From the cell containing the given text, extract its center point as (X, Y) coordinate. 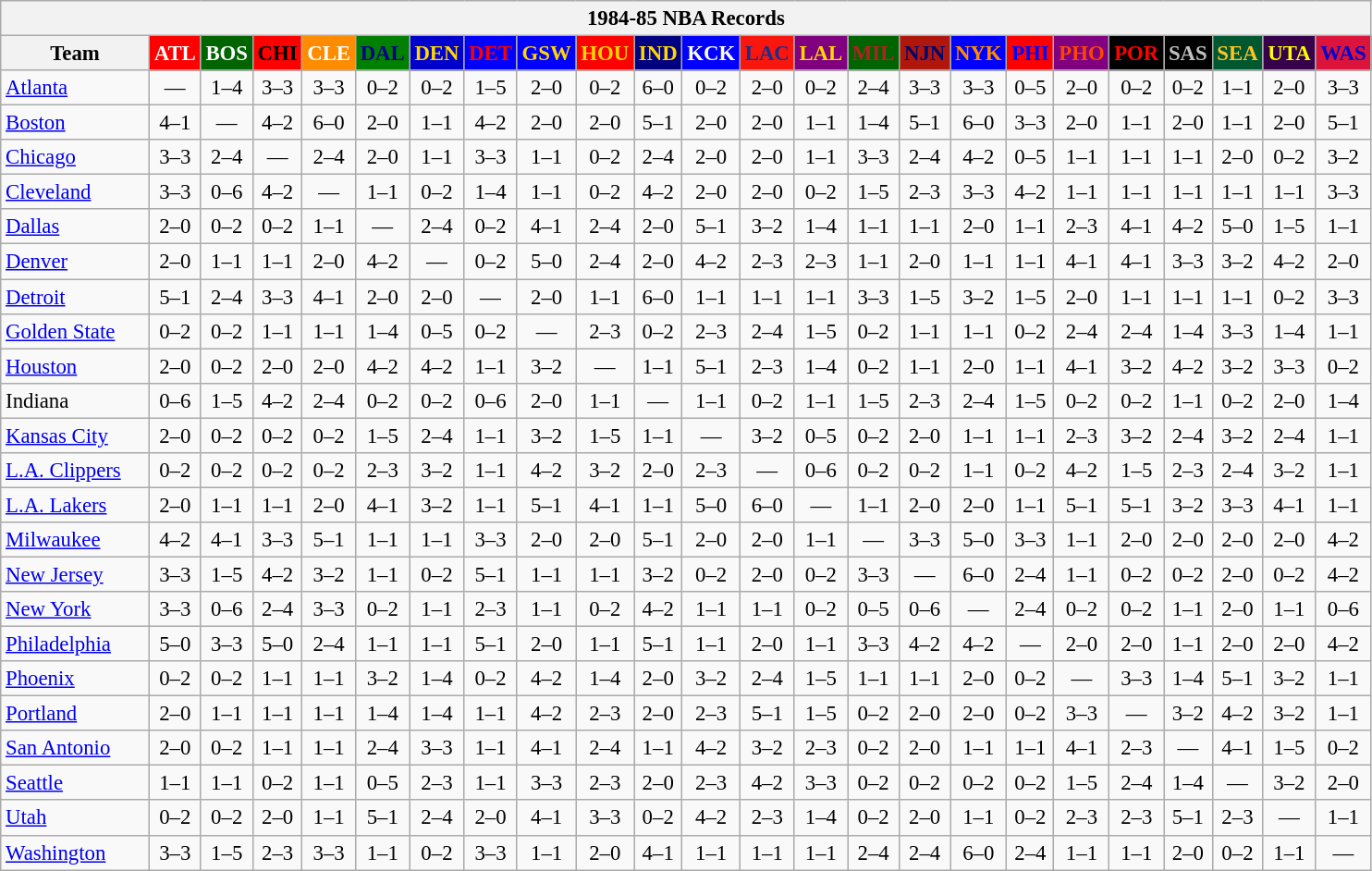
San Antonio (76, 748)
Kansas City (76, 435)
DEN (436, 54)
PHO (1082, 54)
DAL (383, 54)
NYK (978, 54)
New Jersey (76, 574)
ATL (175, 54)
Dallas (76, 227)
Milwaukee (76, 540)
Denver (76, 262)
PHI (1030, 54)
Indiana (76, 400)
GSW (546, 54)
DET (490, 54)
Utah (76, 818)
Philadelphia (76, 644)
Washington (76, 853)
SAS (1188, 54)
SEA (1237, 54)
UTA (1289, 54)
Chicago (76, 157)
Seattle (76, 783)
Phoenix (76, 679)
NJN (925, 54)
HOU (605, 54)
L.A. Lakers (76, 505)
IND (658, 54)
CLE (329, 54)
KCK (712, 54)
Cleveland (76, 192)
LAC (767, 54)
WAS (1343, 54)
Atlanta (76, 88)
Detroit (76, 297)
Boston (76, 123)
Portland (76, 714)
Golden State (76, 331)
LAL (821, 54)
CHI (277, 54)
POR (1137, 54)
BOS (227, 54)
L.A. Clippers (76, 471)
New York (76, 609)
Team (76, 54)
MIL (874, 54)
1984-85 NBA Records (686, 18)
Houston (76, 366)
